Output the (X, Y) coordinate of the center of the cell containing the given text.  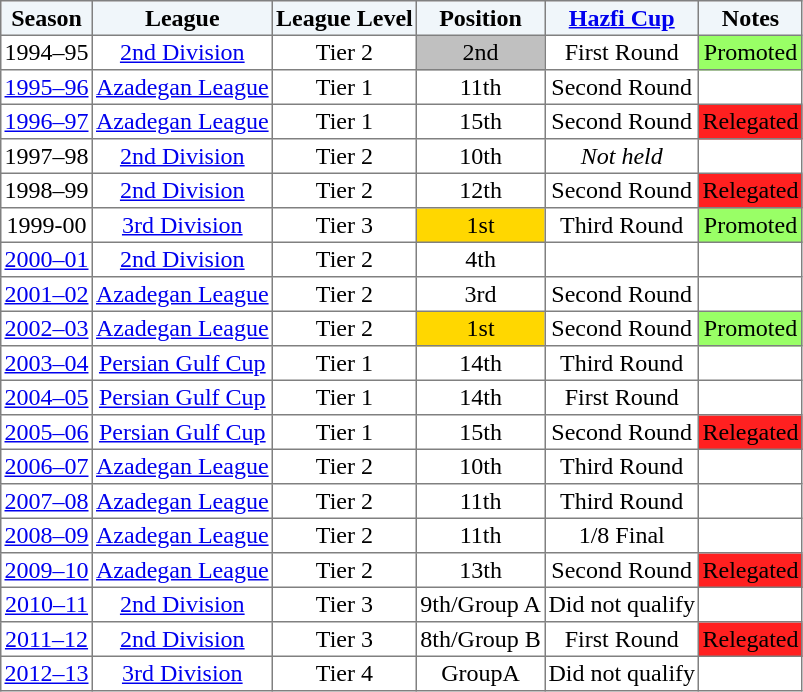
1999-00 (47, 225)
Not held (622, 156)
1996–97 (47, 121)
1/8 Final (622, 535)
2005–06 (47, 432)
2003–04 (47, 363)
1994–95 (47, 52)
League Level (344, 18)
GroupA (480, 673)
2012–13 (47, 673)
2007–08 (47, 501)
Notes (750, 18)
2011–12 (47, 639)
8th/Group B (480, 639)
Position (480, 18)
2nd (480, 52)
4th (480, 259)
2009–10 (47, 570)
12th (480, 190)
3rd (480, 294)
2002–03 (47, 328)
1995–96 (47, 87)
1997–98 (47, 156)
League (182, 18)
2000–01 (47, 259)
2006–07 (47, 466)
2010–11 (47, 604)
9th/Group A (480, 604)
13th (480, 570)
2008–09 (47, 535)
Tier 4 (344, 673)
2004–05 (47, 397)
Hazfi Cup (622, 18)
1998–99 (47, 190)
Season (47, 18)
2001–02 (47, 294)
